From the cell containing the given text, extract its center point as [X, Y] coordinate. 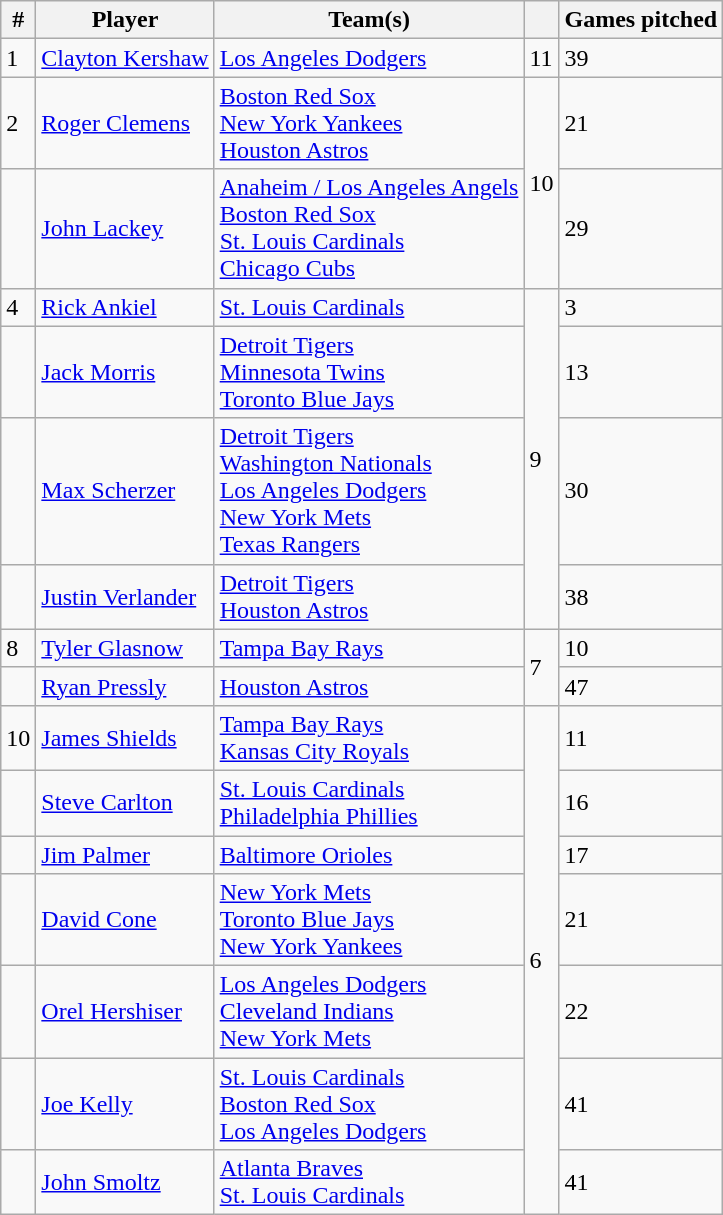
Anaheim / Los Angeles AngelsBoston Red SoxSt. Louis CardinalsChicago Cubs [369, 228]
13 [641, 372]
David Cone [125, 920]
St. Louis CardinalsBoston Red SoxLos Angeles Dodgers [369, 1104]
John Smoltz [125, 1182]
6 [542, 960]
Steve Carlton [125, 802]
Team(s) [369, 20]
Boston Red SoxNew York YankeesHouston Astros [369, 123]
Tampa Bay RaysKansas City Royals [369, 738]
Justin Verlander [125, 596]
Detroit TigersWashington NationalsLos Angeles DodgersNew York MetsTexas Rangers [369, 491]
8 [18, 648]
Detroit TigersMinnesota TwinsToronto Blue Jays [369, 372]
Tampa Bay Rays [369, 648]
Atlanta BravesSt. Louis Cardinals [369, 1182]
New York MetsToronto Blue JaysNew York Yankees [369, 920]
Roger Clemens [125, 123]
30 [641, 491]
22 [641, 1012]
17 [641, 855]
Joe Kelly [125, 1104]
1 [18, 58]
St. Louis Cardinals [369, 307]
38 [641, 596]
Max Scherzer [125, 491]
Ryan Pressly [125, 686]
John Lackey [125, 228]
3 [641, 307]
Player [125, 20]
39 [641, 58]
16 [641, 802]
Orel Hershiser [125, 1012]
Rick Ankiel [125, 307]
# [18, 20]
Games pitched [641, 20]
Detroit TigersHouston Astros [369, 596]
Los Angeles Dodgers [369, 58]
Baltimore Orioles [369, 855]
29 [641, 228]
Tyler Glasnow [125, 648]
9 [542, 458]
47 [641, 686]
Jim Palmer [125, 855]
7 [542, 667]
Clayton Kershaw [125, 58]
Los Angeles DodgersCleveland IndiansNew York Mets [369, 1012]
Houston Astros [369, 686]
James Shields [125, 738]
Jack Morris [125, 372]
St. Louis CardinalsPhiladelphia Phillies [369, 802]
4 [18, 307]
2 [18, 123]
